Find where the given text appears and provide that cell's center as (X, Y) coordinate. 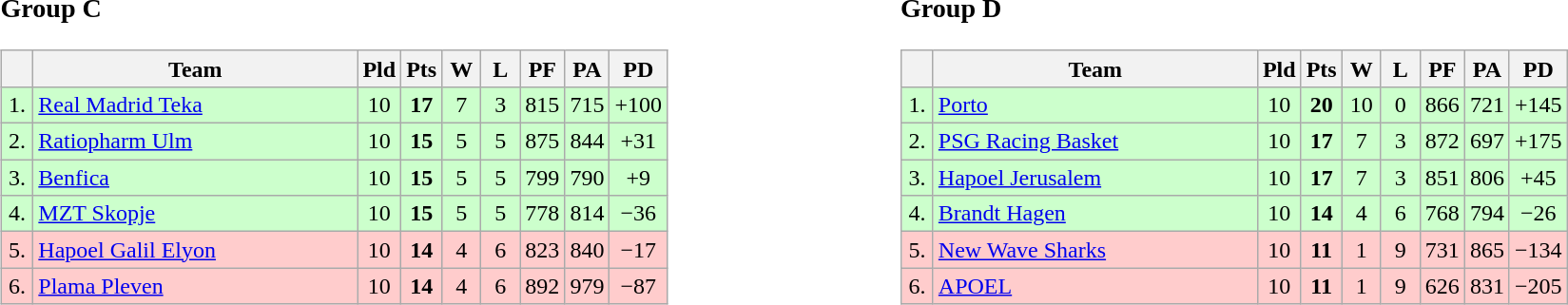
+31 (639, 142)
New Wave Sharks (1095, 250)
731 (1442, 250)
799 (542, 178)
−36 (639, 214)
806 (1487, 178)
814 (588, 214)
+100 (639, 105)
+45 (1539, 178)
+175 (1539, 142)
626 (1442, 286)
MZT Skopje (196, 214)
768 (1442, 214)
794 (1487, 214)
Benfica (196, 178)
875 (542, 142)
697 (1487, 142)
715 (588, 105)
815 (542, 105)
840 (588, 250)
844 (588, 142)
872 (1442, 142)
790 (588, 178)
−134 (1539, 250)
778 (542, 214)
−17 (639, 250)
+145 (1539, 105)
PSG Racing Basket (1095, 142)
−205 (1539, 286)
831 (1487, 286)
Brandt Hagen (1095, 214)
APOEL (1095, 286)
0 (1400, 105)
−87 (639, 286)
Hapoel Galil Elyon (196, 250)
20 (1322, 105)
+9 (639, 178)
851 (1442, 178)
−26 (1539, 214)
Ratiopharm Ulm (196, 142)
865 (1487, 250)
Hapoel Jerusalem (1095, 178)
Real Madrid Teka (196, 105)
892 (542, 286)
Plama Pleven (196, 286)
823 (542, 250)
Porto (1095, 105)
721 (1487, 105)
866 (1442, 105)
979 (588, 286)
